Capture the cell that displays the provided text and extract its (x, y) central coordinate. 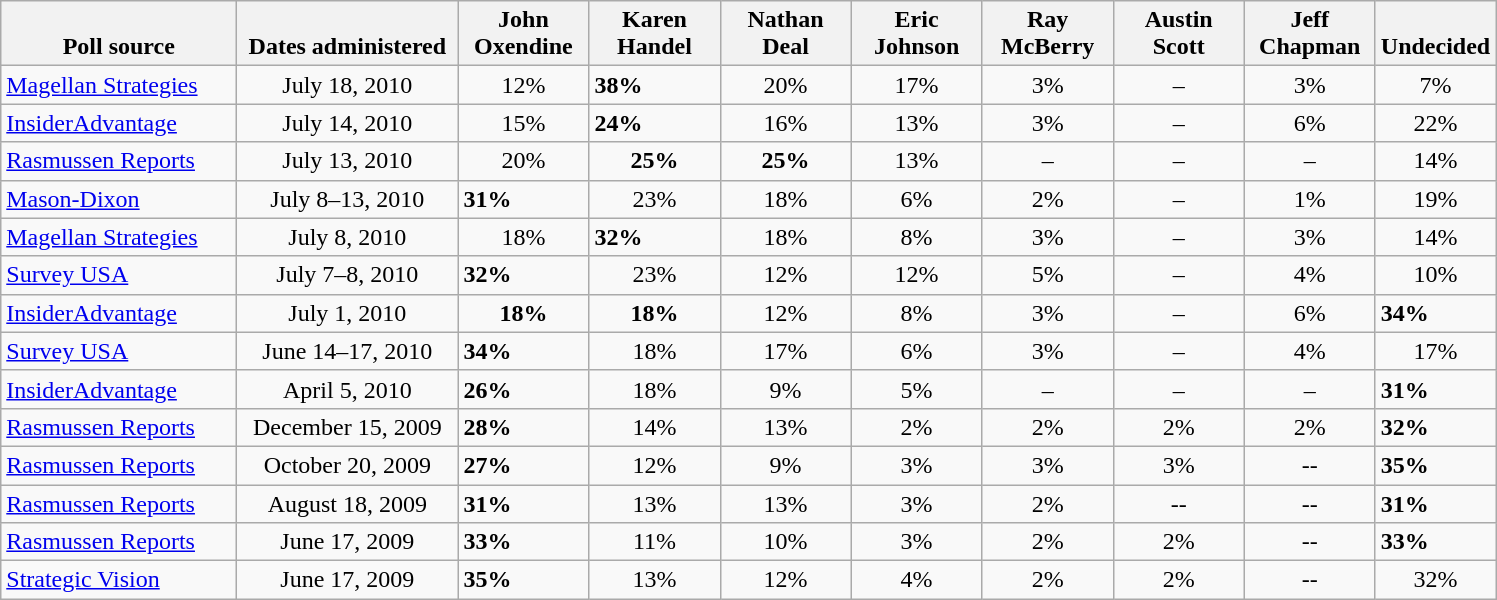
July 7–8, 2010 (348, 275)
Undecided (1435, 34)
KarenHandel (654, 34)
22% (1435, 123)
AustinScott (1178, 34)
Mason-Dixon (119, 199)
7% (1435, 85)
July 8–13, 2010 (348, 199)
August 18, 2009 (348, 503)
28% (524, 427)
Poll source (119, 34)
July 8, 2010 (348, 237)
July 14, 2010 (348, 123)
Dates administered (348, 34)
JeffChapman (1310, 34)
19% (1435, 199)
16% (786, 123)
NathanDeal (786, 34)
1% (1310, 199)
July 1, 2010 (348, 313)
15% (524, 123)
11% (654, 542)
EricJohnson (916, 34)
JohnOxendine (524, 34)
RayMcBerry (1048, 34)
38% (654, 85)
April 5, 2010 (348, 389)
June 14–17, 2010 (348, 351)
Strategic Vision (119, 580)
December 15, 2009 (348, 427)
July 13, 2010 (348, 161)
October 20, 2009 (348, 465)
24% (654, 123)
26% (524, 389)
27% (524, 465)
July 18, 2010 (348, 85)
